Return [X, Y] of the center of cell containing provided text 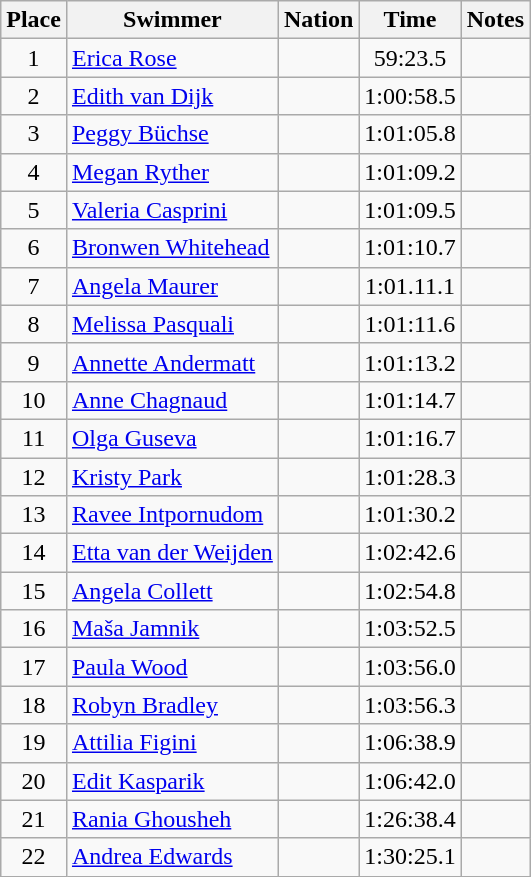
1:01.11.1 [410, 286]
1:26:38.4 [410, 819]
19 [34, 743]
14 [34, 553]
Maša Jamnik [172, 629]
1:01:05.8 [410, 134]
1:01:28.3 [410, 477]
16 [34, 629]
1:01:13.2 [410, 362]
12 [34, 477]
9 [34, 362]
8 [34, 324]
1:02:54.8 [410, 591]
Swimmer [172, 20]
1:01:09.5 [410, 210]
Erica Rose [172, 58]
15 [34, 591]
Time [410, 20]
Rania Ghousheh [172, 819]
1:01:10.7 [410, 248]
Anne Chagnaud [172, 400]
1 [34, 58]
Notes [495, 20]
1:01:11.6 [410, 324]
6 [34, 248]
Kristy Park [172, 477]
2 [34, 96]
7 [34, 286]
Paula Wood [172, 667]
1:01:09.2 [410, 172]
1:01:14.7 [410, 400]
Etta van der Weijden [172, 553]
Robyn Bradley [172, 705]
Edith van Dijk [172, 96]
Andrea Edwards [172, 857]
1:01:16.7 [410, 438]
Edit Kasparik [172, 781]
18 [34, 705]
21 [34, 819]
1:01:30.2 [410, 515]
59:23.5 [410, 58]
22 [34, 857]
Megan Ryther [172, 172]
11 [34, 438]
5 [34, 210]
1:30:25.1 [410, 857]
Melissa Pasquali [172, 324]
Angela Collett [172, 591]
1:03:52.5 [410, 629]
Annette Andermatt [172, 362]
4 [34, 172]
Attilia Figini [172, 743]
1:06:38.9 [410, 743]
Nation [318, 20]
10 [34, 400]
Bronwen Whitehead [172, 248]
1:03:56.0 [410, 667]
1:00:58.5 [410, 96]
Ravee Intpornudom [172, 515]
1:03:56.3 [410, 705]
Peggy Büchse [172, 134]
Angela Maurer [172, 286]
1:06:42.0 [410, 781]
13 [34, 515]
Valeria Casprini [172, 210]
Place [34, 20]
17 [34, 667]
20 [34, 781]
Olga Guseva [172, 438]
3 [34, 134]
1:02:42.6 [410, 553]
